Extract the [x, y] coordinate from the center of the cell holding the provided text.  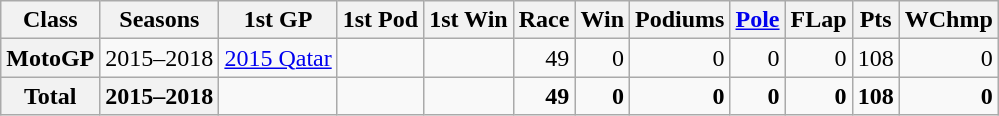
Race [544, 20]
1st Pod [380, 20]
Total [50, 96]
Seasons [160, 20]
1st Win [469, 20]
WChmp [948, 20]
Class [50, 20]
1st GP [278, 20]
FLap [818, 20]
Podiums [680, 20]
Win [602, 20]
2015 Qatar [278, 58]
MotoGP [50, 58]
Pts [876, 20]
Pole [758, 20]
